Determine the [X, Y] coordinate at the center of the cell enclosing the given text.  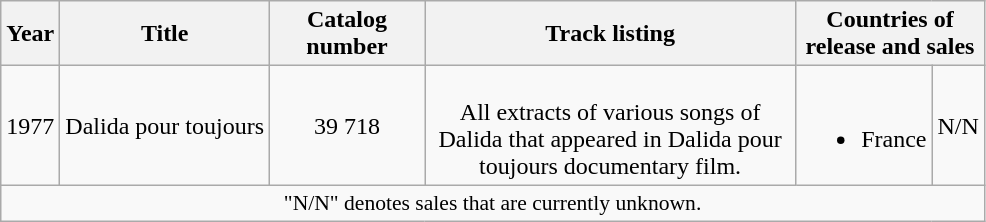
Track listing [610, 34]
"N/N" denotes sales that are currently unknown. [493, 203]
Dalida pour toujours [165, 126]
Year [30, 34]
1977 [30, 126]
All extracts of various songs of Dalida that appeared in Dalida pour toujours documentary film. [610, 126]
Countries of release and sales [890, 34]
N/N [958, 126]
Title [165, 34]
France [864, 126]
Catalog number [348, 34]
39 718 [348, 126]
